From the cell containing the given text, extract its center point as [x, y] coordinate. 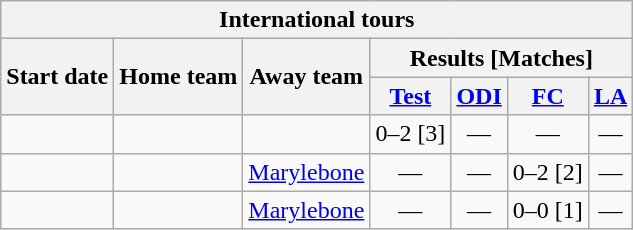
LA [610, 96]
Test [410, 96]
0–2 [3] [410, 134]
ODI [479, 96]
Away team [306, 77]
Results [Matches] [502, 58]
0–0 [1] [548, 210]
International tours [317, 20]
Start date [58, 77]
FC [548, 96]
0–2 [2] [548, 172]
Home team [178, 77]
